Scan for the cell matching the given text and deliver its (X, Y) coordinate at center. 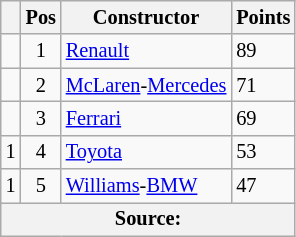
Williams-BMW (146, 186)
Renault (146, 51)
5 (41, 186)
3 (41, 118)
Toyota (146, 152)
53 (263, 152)
71 (263, 85)
4 (41, 152)
Ferrari (146, 118)
Source: (148, 219)
Pos (41, 17)
89 (263, 51)
Points (263, 17)
McLaren-Mercedes (146, 85)
2 (41, 85)
69 (263, 118)
47 (263, 186)
Constructor (146, 17)
